Capture the cell that displays the provided text and extract its (x, y) central coordinate. 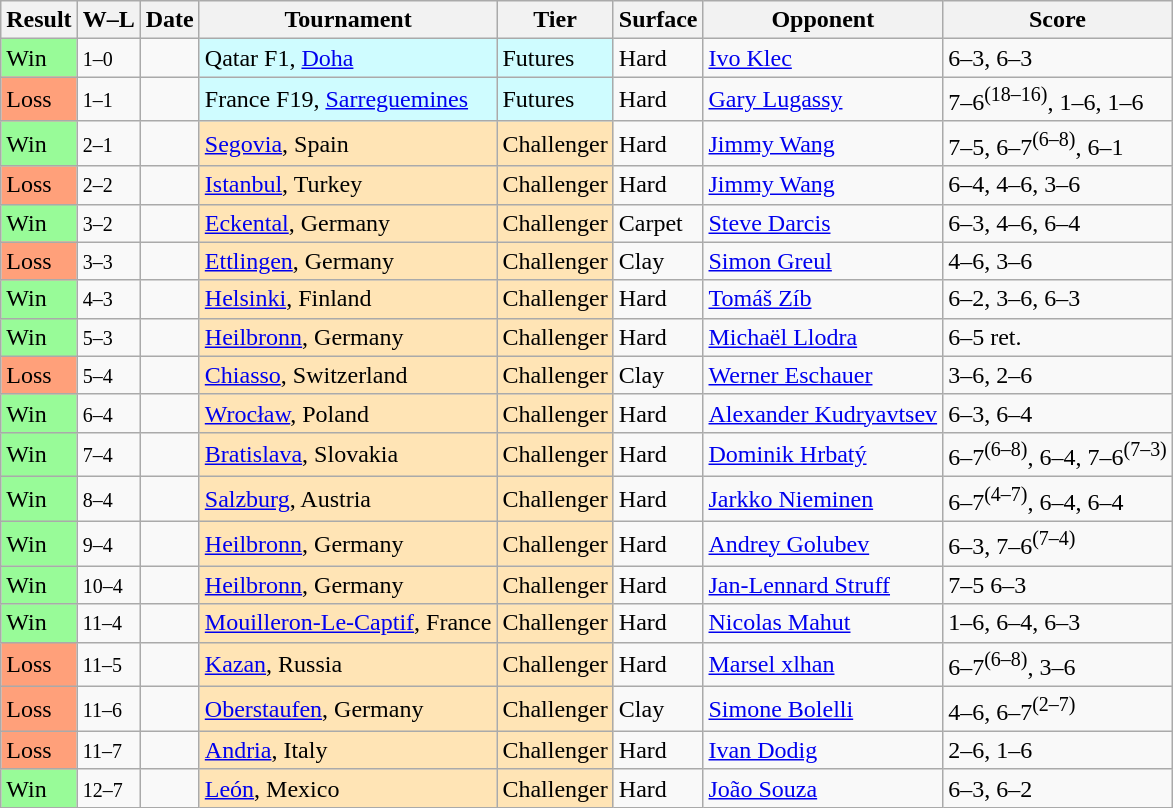
Simon Greul (823, 261)
4–6, 3–6 (1058, 261)
2–1 (108, 144)
7–6(18–16), 1–6, 1–6 (1058, 100)
João Souza (823, 788)
Mouilleron-Le-Captif, France (348, 623)
7–5 6–3 (1058, 585)
4–6, 6–7(2–7) (1058, 710)
7–4 (108, 454)
6–5 ret. (1058, 337)
Salzburg, Austria (348, 500)
9–4 (108, 544)
3–3 (108, 261)
Andrey Golubev (823, 544)
11–5 (108, 664)
Carpet (658, 223)
Ettlingen, Germany (348, 261)
Date (170, 20)
Michaël Llodra (823, 337)
Werner Eschauer (823, 375)
Surface (658, 20)
6–3, 4–6, 6–4 (1058, 223)
1–6, 6–4, 6–3 (1058, 623)
Dominik Hrbatý (823, 454)
Jan-Lennard Struff (823, 585)
León, Mexico (348, 788)
Gary Lugassy (823, 100)
Ivo Klec (823, 58)
Steve Darcis (823, 223)
Wrocław, Poland (348, 413)
Jarkko Nieminen (823, 500)
11–6 (108, 710)
3–6, 2–6 (1058, 375)
3–2 (108, 223)
Ivan Dodig (823, 750)
Result (39, 20)
Marsel xlhan (823, 664)
Chiasso, Switzerland (348, 375)
France F19, Sarreguemines (348, 100)
6–4, 4–6, 3–6 (1058, 185)
2–2 (108, 185)
Qatar F1, Doha (348, 58)
6–3, 6–3 (1058, 58)
6–3, 6–2 (1058, 788)
Tomáš Zíb (823, 299)
Score (1058, 20)
Simone Bolelli (823, 710)
Kazan, Russia (348, 664)
6–3, 6–4 (1058, 413)
Tier (555, 20)
Helsinki, Finland (348, 299)
2–6, 1–6 (1058, 750)
6–7(6–8), 3–6 (1058, 664)
10–4 (108, 585)
6–4 (108, 413)
Alexander Kudryavtsev (823, 413)
Nicolas Mahut (823, 623)
6–7(6–8), 6–4, 7–6(7–3) (1058, 454)
1–1 (108, 100)
6–7(4–7), 6–4, 6–4 (1058, 500)
Oberstaufen, Germany (348, 710)
6–3, 7–6(7–4) (1058, 544)
8–4 (108, 500)
1–0 (108, 58)
Bratislava, Slovakia (348, 454)
Segovia, Spain (348, 144)
4–3 (108, 299)
7–5, 6–7(6–8), 6–1 (1058, 144)
12–7 (108, 788)
5–4 (108, 375)
Tournament (348, 20)
5–3 (108, 337)
Istanbul, Turkey (348, 185)
Opponent (823, 20)
11–7 (108, 750)
Andria, Italy (348, 750)
Eckental, Germany (348, 223)
11–4 (108, 623)
W–L (108, 20)
6–2, 3–6, 6–3 (1058, 299)
